Detect which cell encompasses the target text, then output its (x, y) center coordinate. 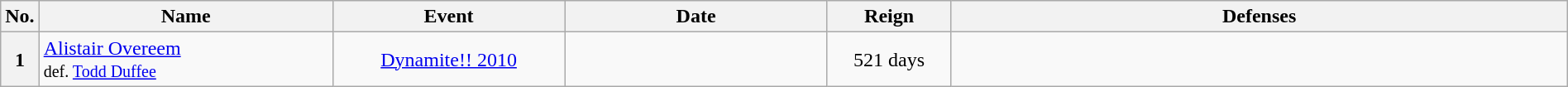
521 days (889, 60)
Dynamite!! 2010 (448, 60)
1 (20, 60)
Reign (889, 17)
Event (448, 17)
Date (696, 17)
No. (20, 17)
Alistair Overeemdef. Todd Duffee (185, 60)
Defenses (1259, 17)
Name (185, 17)
